From the cell containing the given text, extract its center point as [x, y] coordinate. 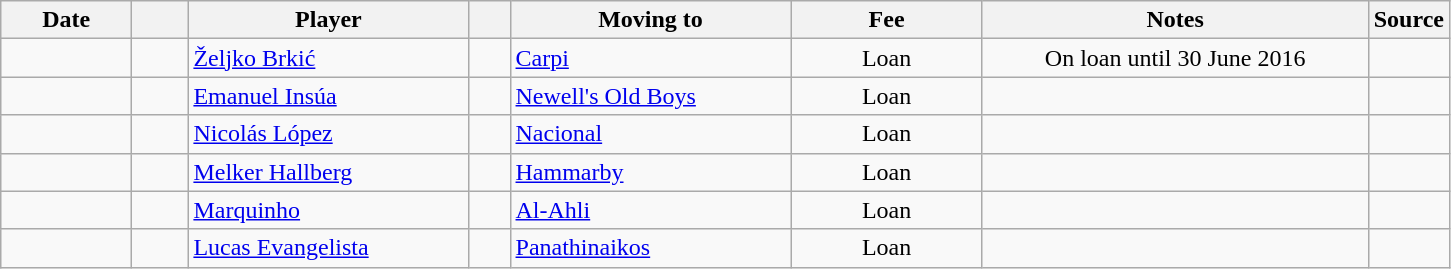
Date [66, 20]
Melker Hallberg [328, 172]
Carpi [650, 58]
Player [328, 20]
Željko Brkić [328, 58]
Panathinaikos [650, 248]
Moving to [650, 20]
Emanuel Insúa [328, 96]
Al-Ahli [650, 210]
Newell's Old Boys [650, 96]
Marquinho [328, 210]
Lucas Evangelista [328, 248]
Notes [1175, 20]
Hammarby [650, 172]
Fee [886, 20]
On loan until 30 June 2016 [1175, 58]
Nacional [650, 134]
Source [1408, 20]
Nicolás López [328, 134]
